Determine the (x, y) coordinate at the center of the cell enclosing the given text.  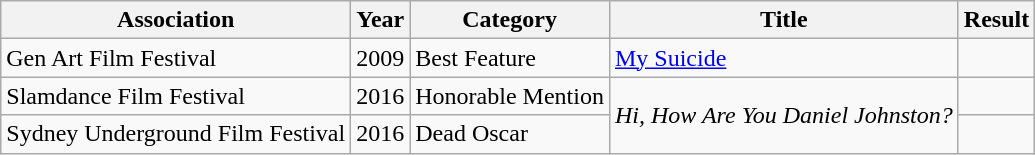
Hi, How Are You Daniel Johnston? (784, 115)
Dead Oscar (510, 134)
Gen Art Film Festival (176, 58)
Result (996, 20)
Slamdance Film Festival (176, 96)
My Suicide (784, 58)
Sydney Underground Film Festival (176, 134)
Title (784, 20)
Association (176, 20)
2009 (380, 58)
Best Feature (510, 58)
Honorable Mention (510, 96)
Year (380, 20)
Category (510, 20)
